Find where the given text appears and provide that cell's center as [X, Y] coordinate. 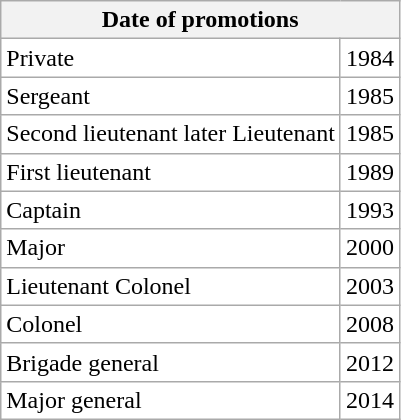
2000 [370, 248]
Major general [171, 400]
Brigade general [171, 362]
Colonel [171, 324]
2008 [370, 324]
Captain [171, 210]
First lieutenant [171, 172]
2014 [370, 400]
Date of promotions [200, 20]
Sergeant [171, 96]
Second lieutenant later Lieutenant [171, 134]
1989 [370, 172]
Lieutenant Colonel [171, 286]
2012 [370, 362]
1993 [370, 210]
Private [171, 58]
Major [171, 248]
2003 [370, 286]
1984 [370, 58]
